Return the (x, y) coordinate for the center point of the cell that contains the specified text.  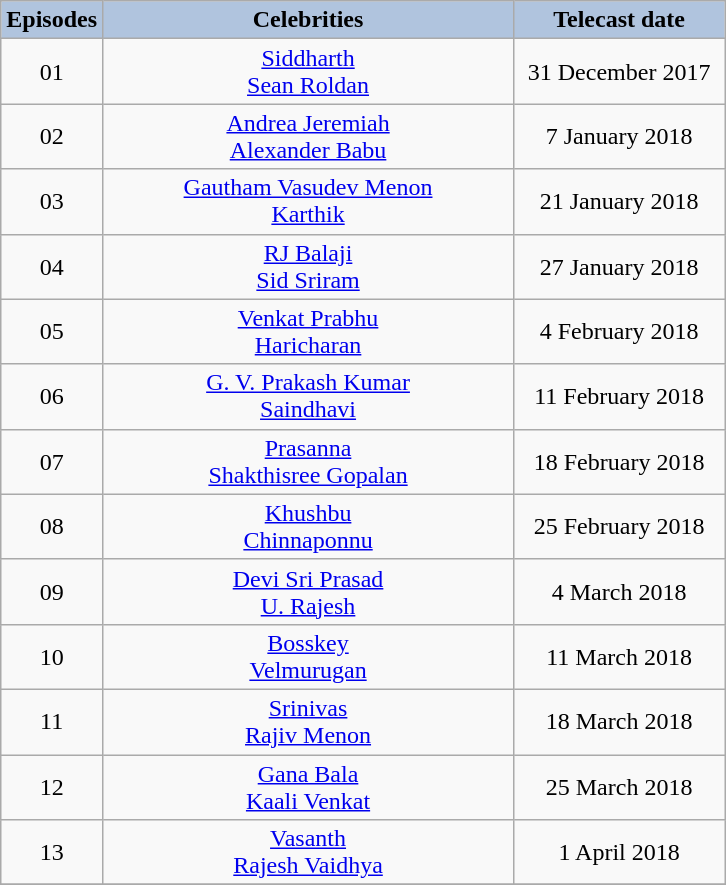
18 March 2018 (620, 722)
Prasanna Shakthisree Gopalan (308, 462)
11 March 2018 (620, 656)
11 February 2018 (620, 396)
Gautham Vasudev Menon Karthik (308, 202)
Siddharth Sean Roldan (308, 72)
Telecast date (620, 20)
Andrea Jeremiah Alexander Babu (308, 136)
Srinivas Rajiv Menon (308, 722)
7 January 2018 (620, 136)
13 (52, 852)
Venkat Prabhu Haricharan (308, 332)
10 (52, 656)
27 January 2018 (620, 266)
Vasanth Rajesh Vaidhya (308, 852)
12 (52, 786)
RJ Balaji Sid Sriram (308, 266)
05 (52, 332)
Khushbu Chinnaponnu (308, 526)
31 December 2017 (620, 72)
18 February 2018 (620, 462)
25 March 2018 (620, 786)
07 (52, 462)
21 January 2018 (620, 202)
G. V. Prakash Kumar Saindhavi (308, 396)
11 (52, 722)
Gana Bala Kaali Venkat (308, 786)
01 (52, 72)
02 (52, 136)
09 (52, 592)
Bosskey Velmurugan (308, 656)
Celebrities (308, 20)
25 February 2018 (620, 526)
Devi Sri Prasad U. Rajesh (308, 592)
4 February 2018 (620, 332)
06 (52, 396)
4 March 2018 (620, 592)
1 April 2018 (620, 852)
Episodes (52, 20)
04 (52, 266)
03 (52, 202)
08 (52, 526)
